Capture the cell that displays the provided text and extract its [x, y] central coordinate. 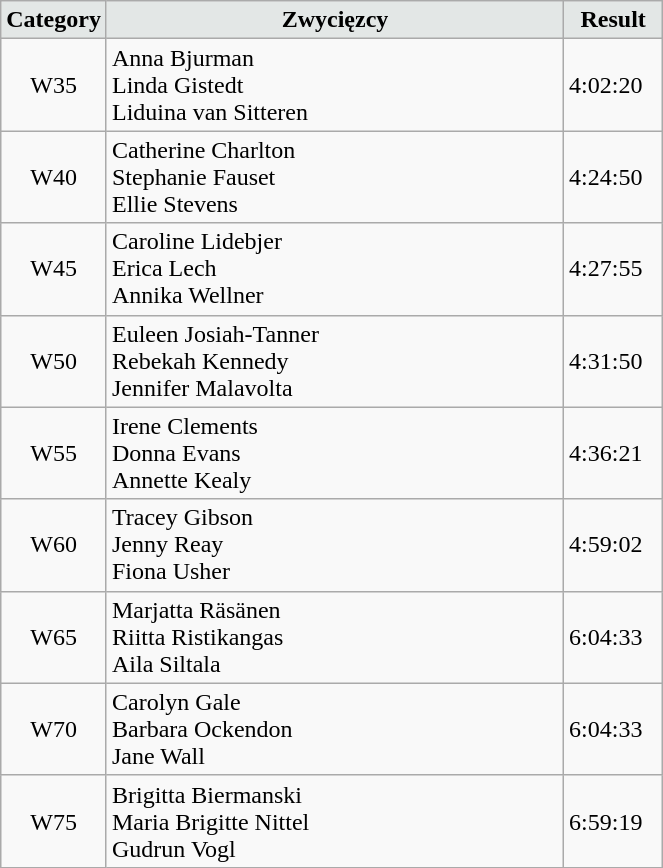
W75 [54, 821]
4:24:50 [614, 177]
6:59:19 [614, 821]
W45 [54, 269]
Irene Clements Donna Evans Annette Kealy [334, 453]
Marjatta Räsänen Riitta Ristikangas Aila Siltala [334, 637]
W65 [54, 637]
Brigitta Biermanski Maria Brigitte Nittel Gudrun Vogl [334, 821]
W70 [54, 729]
4:02:20 [614, 85]
Carolyn Gale Barbara Ockendon Jane Wall [334, 729]
W60 [54, 545]
Caroline Lidebjer Erica Lech Annika Wellner [334, 269]
4:59:02 [614, 545]
4:27:55 [614, 269]
W40 [54, 177]
W55 [54, 453]
Anna Bjurman Linda Gistedt Liduina van Sitteren [334, 85]
Category [54, 20]
W35 [54, 85]
Tracey Gibson Jenny Reay Fiona Usher [334, 545]
Catherine Charlton Stephanie Fauset Ellie Stevens [334, 177]
Zwycięzcy [334, 20]
Result [614, 20]
4:31:50 [614, 361]
4:36:21 [614, 453]
Euleen Josiah-Tanner Rebekah Kennedy Jennifer Malavolta [334, 361]
W50 [54, 361]
